Pinpoint the cell where the given text exists, returning its (X, Y) midpoint coordinate. 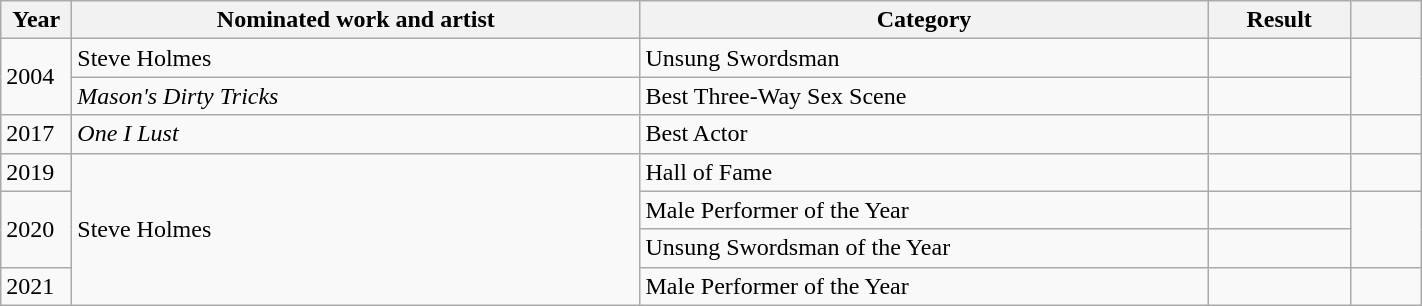
2004 (36, 77)
2019 (36, 172)
2020 (36, 229)
2017 (36, 134)
Unsung Swordsman of the Year (924, 248)
Hall of Fame (924, 172)
Nominated work and artist (356, 20)
Best Three-Way Sex Scene (924, 96)
Year (36, 20)
Mason's Dirty Tricks (356, 96)
Unsung Swordsman (924, 58)
Best Actor (924, 134)
Result (1279, 20)
2021 (36, 286)
Category (924, 20)
One I Lust (356, 134)
